Determine the [X, Y] coordinate at the center of the cell enclosing the given text.  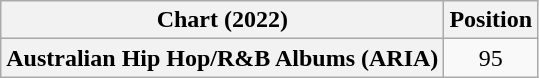
Chart (2022) [222, 20]
Australian Hip Hop/R&B Albums (ARIA) [222, 58]
95 [491, 58]
Position [491, 20]
